Detect which cell encompasses the target text, then output its [X, Y] center coordinate. 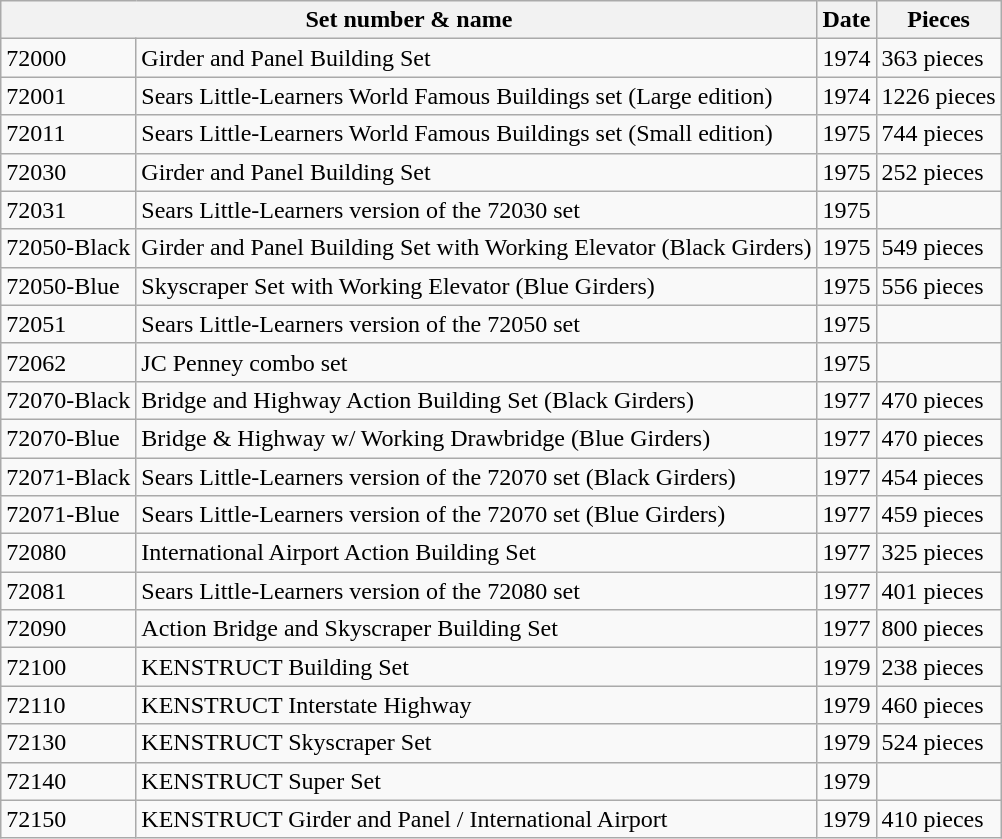
Set number & name [409, 20]
72050-Blue [68, 286]
556 pieces [938, 286]
JC Penney combo set [476, 362]
KENSTRUCT Super Set [476, 781]
72150 [68, 819]
Sears Little-Learners version of the 72070 set (Black Girders) [476, 477]
72081 [68, 591]
72031 [68, 210]
Pieces [938, 20]
72070-Blue [68, 438]
72000 [68, 58]
72050-Black [68, 248]
252 pieces [938, 172]
325 pieces [938, 553]
72140 [68, 781]
744 pieces [938, 134]
72080 [68, 553]
Sears Little-Learners version of the 72070 set (Blue Girders) [476, 515]
72011 [68, 134]
72071-Black [68, 477]
Sears Little-Learners version of the 72050 set [476, 324]
72070-Black [68, 400]
72090 [68, 629]
363 pieces [938, 58]
401 pieces [938, 591]
524 pieces [938, 743]
549 pieces [938, 248]
KENSTRUCT Girder and Panel / International Airport [476, 819]
International Airport Action Building Set [476, 553]
72071-Blue [68, 515]
KENSTRUCT Building Set [476, 667]
454 pieces [938, 477]
800 pieces [938, 629]
72062 [68, 362]
Bridge and Highway Action Building Set (Black Girders) [476, 400]
459 pieces [938, 515]
460 pieces [938, 705]
Sears Little-Learners version of the 72080 set [476, 591]
72110 [68, 705]
72001 [68, 96]
1226 pieces [938, 96]
Sears Little-Learners World Famous Buildings set (Small edition) [476, 134]
Bridge & Highway w/ Working Drawbridge (Blue Girders) [476, 438]
72100 [68, 667]
Skyscraper Set with Working Elevator (Blue Girders) [476, 286]
Sears Little-Learners World Famous Buildings set (Large edition) [476, 96]
72030 [68, 172]
Action Bridge and Skyscraper Building Set [476, 629]
238 pieces [938, 667]
KENSTRUCT Skyscraper Set [476, 743]
Girder and Panel Building Set with Working Elevator (Black Girders) [476, 248]
Date [846, 20]
KENSTRUCT Interstate Highway [476, 705]
Sears Little-Learners version of the 72030 set [476, 210]
72130 [68, 743]
410 pieces [938, 819]
72051 [68, 324]
